Return the [X, Y] coordinate for the center point of the cell that contains the specified text.  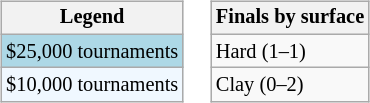
$25,000 tournaments [92, 51]
$10,000 tournaments [92, 85]
Hard (1–1) [290, 51]
Legend [92, 18]
Clay (0–2) [290, 85]
Finals by surface [290, 18]
